Pinpoint the cell where the given text exists, returning its (X, Y) midpoint coordinate. 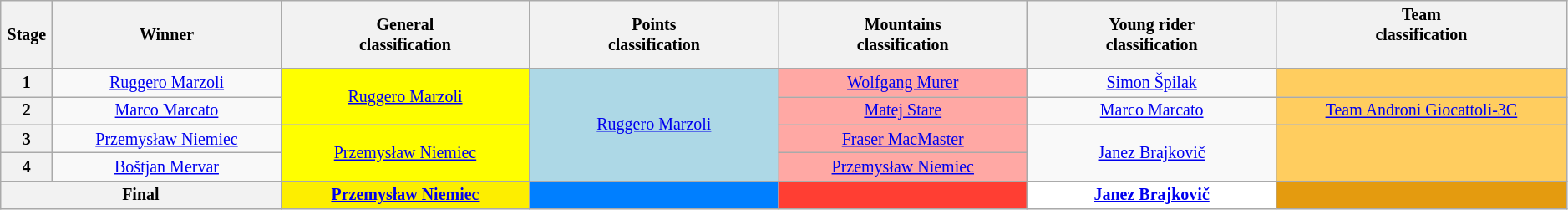
Young riderclassification (1152, 35)
Fraser MacMaster (903, 139)
4 (27, 167)
3 (27, 139)
2 (27, 110)
Simon Špilak (1152, 84)
Generalclassification (405, 35)
Boštjan Mervar (167, 167)
Winner (167, 35)
Mountainsclassification (903, 35)
Team Androni Giocattoli-3C (1422, 110)
Teamclassification (1422, 35)
Matej Stare (903, 110)
Wolfgang Murer (903, 84)
Pointsclassification (654, 35)
Stage (27, 35)
Final (140, 194)
1 (27, 84)
